Locate the cell with the specified text and output its [x, y] center coordinate. 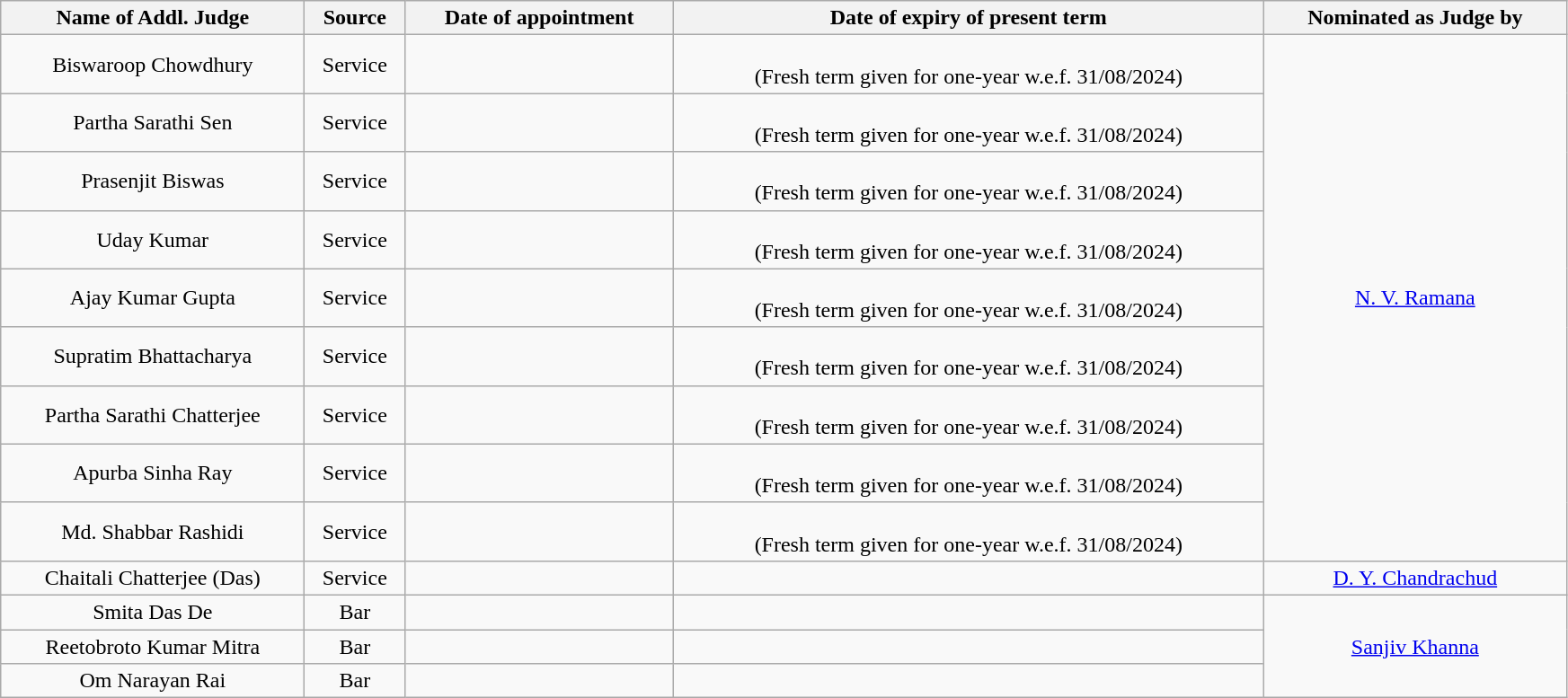
Md. Shabbar Rashidi [153, 532]
Supratim Bhattacharya [153, 356]
Nominated as Judge by [1414, 18]
Uday Kumar [153, 239]
Partha Sarathi Chatterjee [153, 415]
D. Y. Chandrachud [1414, 578]
Ajay Kumar Gupta [153, 298]
Source [355, 18]
Chaitali Chatterjee (Das) [153, 578]
Om Narayan Rai [153, 681]
Prasenjit Biswas [153, 181]
Sanjiv Khanna [1414, 646]
Biswaroop Chowdhury [153, 65]
Date of expiry of present term [969, 18]
Reetobroto Kumar Mitra [153, 646]
Date of appointment [539, 18]
Smita Das De [153, 612]
Partha Sarathi Sen [153, 122]
Name of Addl. Judge [153, 18]
Apurba Sinha Ray [153, 473]
N. V. Ramana [1414, 298]
